Return [x, y] of the center of cell containing provided text 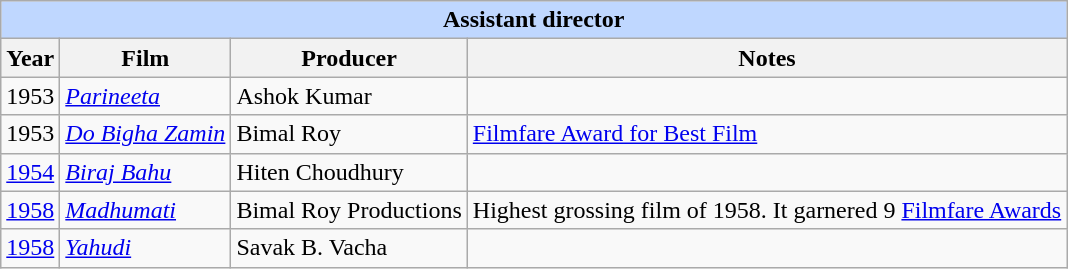
Bimal Roy Productions [349, 210]
Biraj Bahu [146, 172]
Producer [349, 58]
Do Bigha Zamin [146, 134]
Parineeta [146, 96]
Notes [766, 58]
Filmfare Award for Best Film [766, 134]
Ashok Kumar [349, 96]
Year [30, 58]
Hiten Choudhury [349, 172]
Film [146, 58]
Assistant director [534, 20]
Madhumati [146, 210]
Savak B. Vacha [349, 248]
Bimal Roy [349, 134]
1954 [30, 172]
Yahudi [146, 248]
Highest grossing film of 1958. It garnered 9 Filmfare Awards [766, 210]
